Return the [x, y] coordinate for the center point of the cell that contains the specified text.  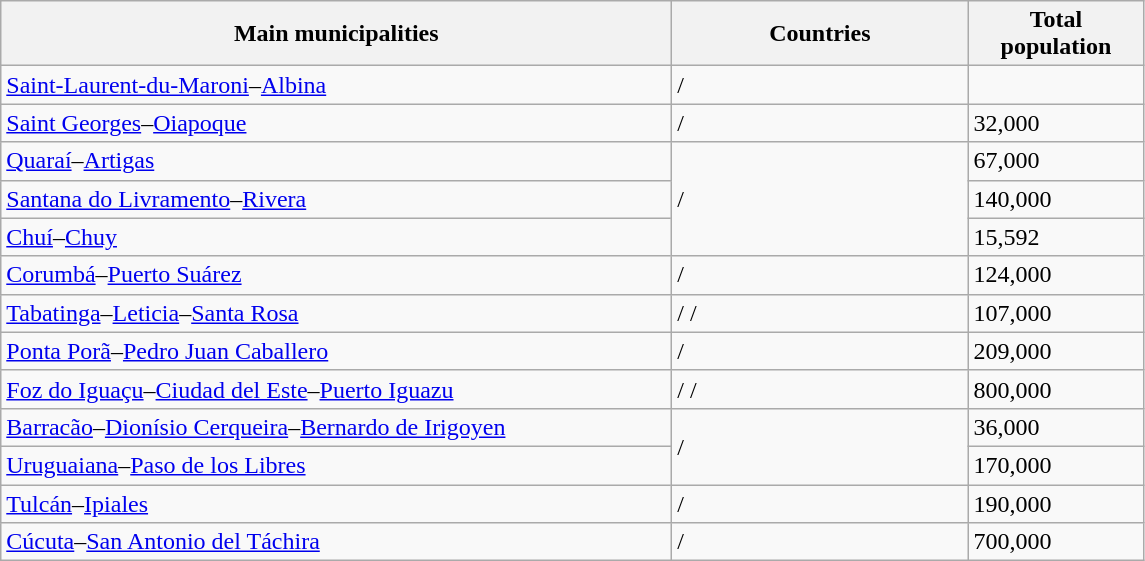
Santana do Livramento–Rivera [336, 199]
32,000 [1056, 123]
Total population [1056, 34]
Uruguaiana–Paso de los Libres [336, 465]
107,000 [1056, 313]
209,000 [1056, 351]
Saint-Laurent-du-Maroni–Albina [336, 85]
124,000 [1056, 275]
15,592 [1056, 237]
Main municipalities [336, 34]
700,000 [1056, 542]
190,000 [1056, 503]
Cúcuta–San Antonio del Táchira [336, 542]
Chuí–Chuy [336, 237]
Tabatinga–Leticia–Santa Rosa [336, 313]
Foz do Iguaçu–Ciudad del Este–Puerto Iguazu [336, 389]
Barracão–Dionísio Cerqueira–Bernardo de Irigoyen [336, 427]
170,000 [1056, 465]
Corumbá–Puerto Suárez [336, 275]
Quaraí–Artigas [336, 161]
36,000 [1056, 427]
Countries [820, 34]
140,000 [1056, 199]
Tulcán–Ipiales [336, 503]
Saint Georges–Oiapoque [336, 123]
800,000 [1056, 389]
Ponta Porã–Pedro Juan Caballero [336, 351]
67,000 [1056, 161]
